Output the [x, y] coordinate of the center of the cell containing the given text.  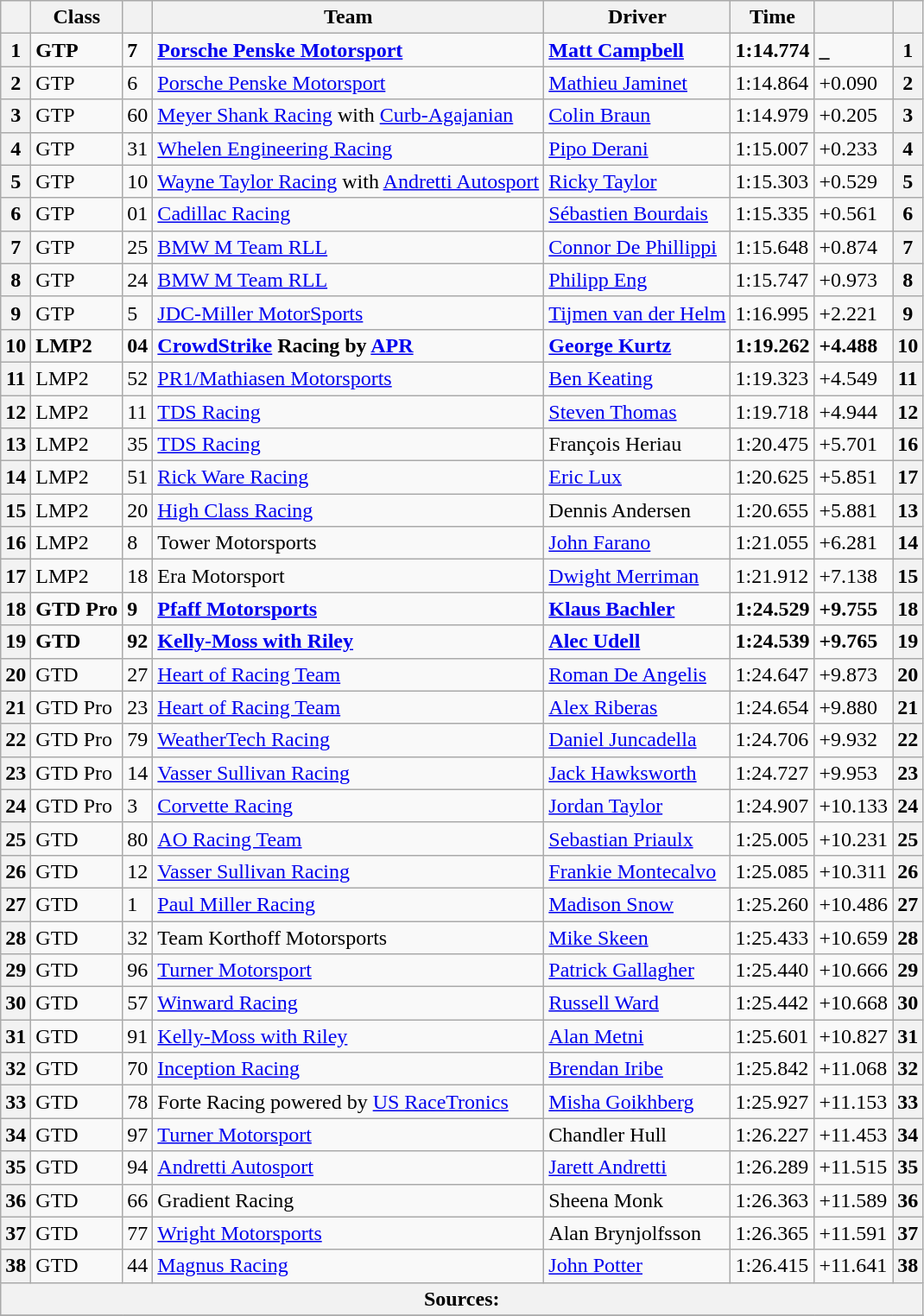
Jack Hawksworth [637, 773]
Team Korthoff Motorsports [349, 937]
+0.205 [853, 116]
John Farano [637, 543]
Tijmen van der Helm [637, 313]
Steven Thomas [637, 412]
1:14.979 [772, 116]
52 [138, 378]
+0.973 [853, 280]
1:19.323 [772, 378]
Rick Ware Racing [349, 478]
Corvette Racing [349, 806]
+11.515 [853, 1167]
François Heriau [637, 445]
01 [138, 214]
+6.281 [853, 543]
_ [853, 50]
Whelen Engineering Racing [349, 149]
77 [138, 1233]
Philipp Eng [637, 280]
78 [138, 1102]
1:25.842 [772, 1069]
Misha Goikhberg [637, 1102]
+2.221 [853, 313]
+10.659 [853, 937]
1:14.864 [772, 83]
1:20.625 [772, 478]
91 [138, 1036]
Wright Motorsports [349, 1233]
79 [138, 740]
Dwight Merriman [637, 576]
+5.701 [853, 445]
Team [349, 17]
AO Racing Team [349, 838]
+11.153 [853, 1102]
Time [772, 17]
+9.755 [853, 609]
Meyer Shank Racing with Curb-Agajanian [349, 116]
+0.090 [853, 83]
1:19.718 [772, 412]
1:24.529 [772, 609]
1:14.774 [772, 50]
+10.486 [853, 904]
Tower Motorsports [349, 543]
1:20.655 [772, 510]
+4.488 [853, 345]
Sébastien Bourdais [637, 214]
1:25.085 [772, 871]
Colin Braun [637, 116]
+10.666 [853, 971]
66 [138, 1200]
1:25.260 [772, 904]
96 [138, 971]
1:26.415 [772, 1266]
Cadillac Racing [349, 214]
Chandler Hull [637, 1135]
60 [138, 116]
Patrick Gallagher [637, 971]
+0.874 [853, 247]
Era Motorsport [349, 576]
92 [138, 642]
Sebastian Priaulx [637, 838]
Inception Racing [349, 1069]
+10.668 [853, 1003]
Jarett Andretti [637, 1167]
+5.851 [853, 478]
1:25.440 [772, 971]
1:24.654 [772, 707]
1:20.475 [772, 445]
Magnus Racing [349, 1266]
+9.765 [853, 642]
1:21.912 [772, 576]
1:24.907 [772, 806]
Gradient Racing [349, 1200]
1:24.727 [772, 773]
1:24.706 [772, 740]
John Potter [637, 1266]
Russell Ward [637, 1003]
Alec Udell [637, 642]
Forte Racing powered by US RaceTronics [349, 1102]
Class [77, 17]
CrowdStrike Racing by APR [349, 345]
+10.231 [853, 838]
+11.591 [853, 1233]
Ricky Taylor [637, 181]
+11.589 [853, 1200]
Paul Miller Racing [349, 904]
1:26.363 [772, 1200]
44 [138, 1266]
+11.641 [853, 1266]
Alex Riberas [637, 707]
94 [138, 1167]
Frankie Montecalvo [637, 871]
+0.233 [853, 149]
1:15.335 [772, 214]
+10.827 [853, 1036]
1:16.995 [772, 313]
Sources: [462, 1299]
Alan Brynjolfsson [637, 1233]
1:24.539 [772, 642]
Driver [637, 17]
+0.561 [853, 214]
+10.311 [853, 871]
Winward Racing [349, 1003]
1:21.055 [772, 543]
1:19.262 [772, 345]
1:25.442 [772, 1003]
1:15.007 [772, 149]
WeatherTech Racing [349, 740]
Matt Campbell [637, 50]
+9.932 [853, 740]
Brendan Iribe [637, 1069]
Alan Metni [637, 1036]
+5.881 [853, 510]
+11.453 [853, 1135]
Andretti Autosport [349, 1167]
Dennis Andersen [637, 510]
51 [138, 478]
97 [138, 1135]
Mathieu Jaminet [637, 83]
+0.529 [853, 181]
1:25.601 [772, 1036]
1:25.005 [772, 838]
+9.873 [853, 674]
Klaus Bachler [637, 609]
Daniel Juncadella [637, 740]
Pipo Derani [637, 149]
04 [138, 345]
1:24.647 [772, 674]
Wayne Taylor Racing with Andretti Autosport [349, 181]
+10.133 [853, 806]
+7.138 [853, 576]
+4.549 [853, 378]
Madison Snow [637, 904]
JDC-Miller MotorSports [349, 313]
1:26.365 [772, 1233]
Sheena Monk [637, 1200]
+4.944 [853, 412]
Roman De Angelis [637, 674]
1:25.927 [772, 1102]
George Kurtz [637, 345]
1:15.747 [772, 280]
+9.953 [853, 773]
Eric Lux [637, 478]
High Class Racing [349, 510]
80 [138, 838]
57 [138, 1003]
70 [138, 1069]
1:26.227 [772, 1135]
Jordan Taylor [637, 806]
1:15.303 [772, 181]
+9.880 [853, 707]
Mike Skeen [637, 937]
1:15.648 [772, 247]
Pfaff Motorsports [349, 609]
PR1/Mathiasen Motorsports [349, 378]
Ben Keating [637, 378]
1:26.289 [772, 1167]
1:25.433 [772, 937]
Connor De Phillippi [637, 247]
+11.068 [853, 1069]
